Detect which cell encompasses the target text, then output its (X, Y) center coordinate. 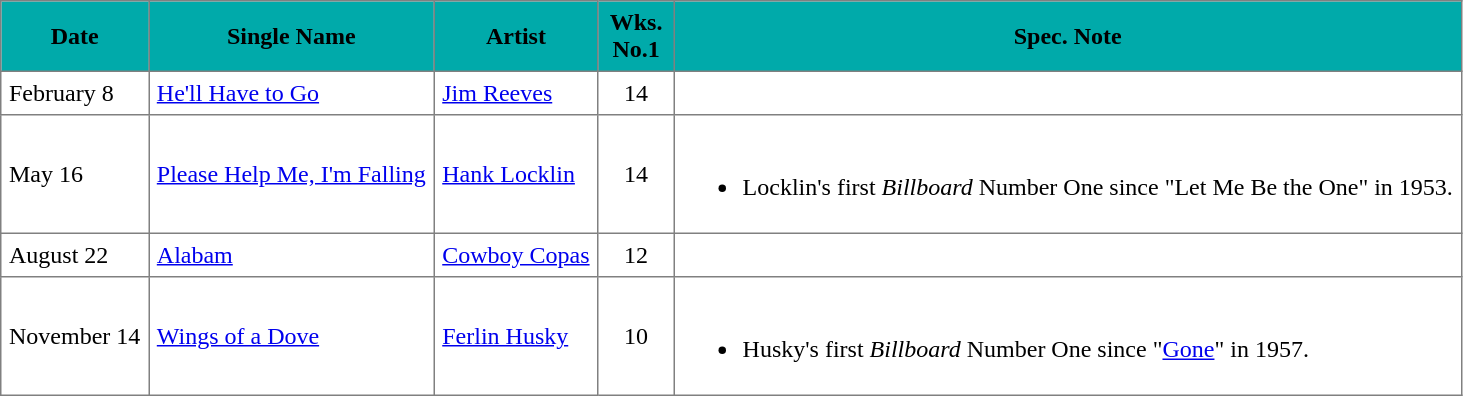
12 (636, 255)
Artist (516, 36)
Single Name (292, 36)
Ferlin Husky (516, 336)
Date (75, 36)
November 14 (75, 336)
Spec. Note (1068, 36)
May 16 (75, 174)
Cowboy Copas (516, 255)
Jim Reeves (516, 93)
Locklin's first Billboard Number One since "Let Me Be the One" in 1953. (1068, 174)
Husky's first Billboard Number One since "Gone" in 1957. (1068, 336)
Alabam (292, 255)
Hank Locklin (516, 174)
February 8 (75, 93)
He'll Have to Go (292, 93)
August 22 (75, 255)
10 (636, 336)
Wings of a Dove (292, 336)
Wks. No.1 (636, 36)
Please Help Me, I'm Falling (292, 174)
